Output the [x, y] coordinate of the center of the cell containing the given text.  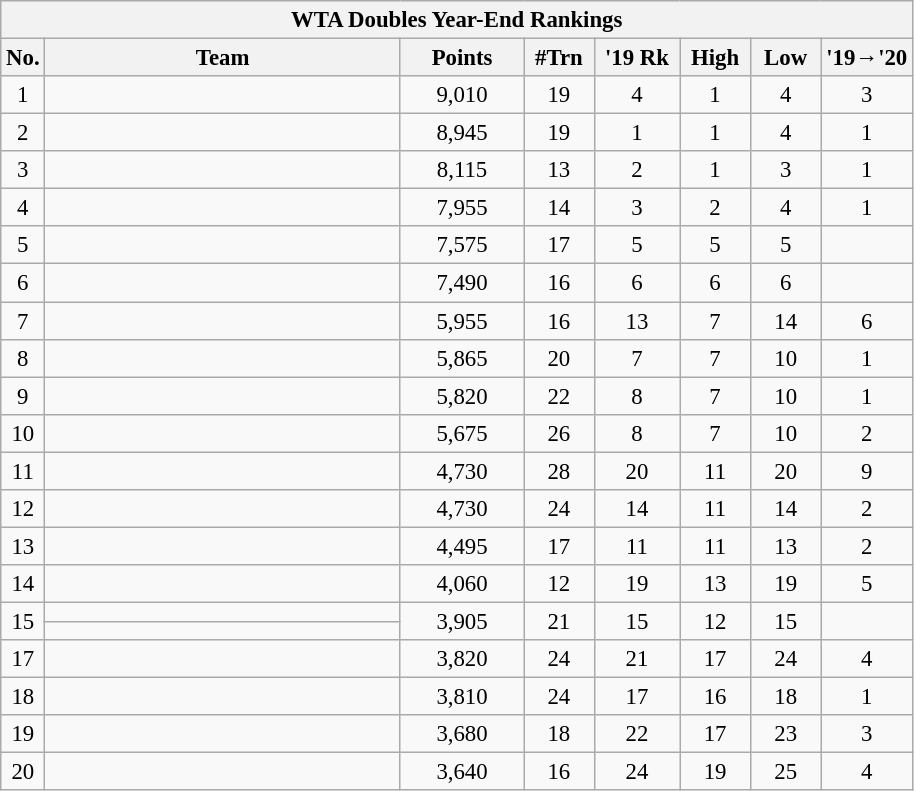
4,495 [462, 546]
5,955 [462, 321]
7,490 [462, 283]
3,680 [462, 734]
'19 Rk [637, 58]
Low [786, 58]
3,640 [462, 772]
5,865 [462, 358]
4,060 [462, 584]
8,945 [462, 133]
'19→'20 [867, 58]
#Trn [560, 58]
Points [462, 58]
5,675 [462, 433]
3,905 [462, 621]
5,820 [462, 396]
8,115 [462, 170]
7,575 [462, 245]
High [716, 58]
7,955 [462, 208]
25 [786, 772]
26 [560, 433]
28 [560, 471]
3,810 [462, 697]
23 [786, 734]
3,820 [462, 659]
9,010 [462, 95]
WTA Doubles Year-End Rankings [457, 20]
No. [23, 58]
Team [223, 58]
